Return the (x, y) coordinate for the center point of the cell that contains the specified text.  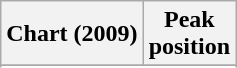
Chart (2009) (72, 34)
Peakposition (189, 34)
